Detect which cell encompasses the target text, then output its [X, Y] center coordinate. 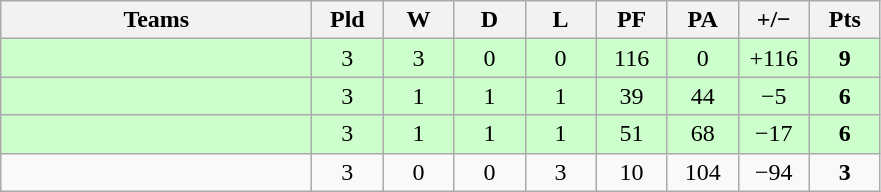
10 [632, 172]
L [560, 20]
39 [632, 96]
PF [632, 20]
−17 [774, 134]
116 [632, 58]
PA [702, 20]
−5 [774, 96]
+116 [774, 58]
−94 [774, 172]
9 [844, 58]
D [490, 20]
Pts [844, 20]
W [418, 20]
104 [702, 172]
+/− [774, 20]
Teams [156, 20]
44 [702, 96]
68 [702, 134]
Pld [348, 20]
51 [632, 134]
